Detect which cell encompasses the target text, then output its (x, y) center coordinate. 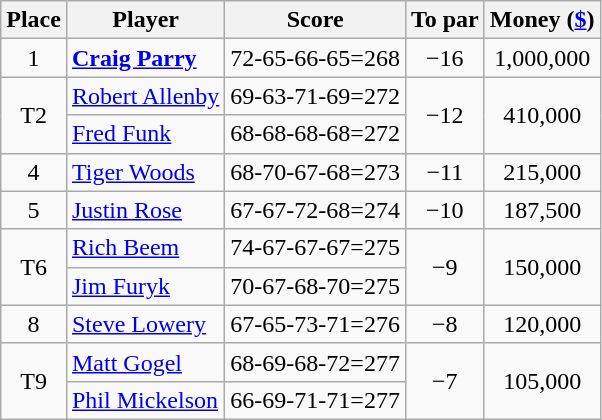
68-69-68-72=277 (316, 362)
Tiger Woods (145, 172)
Phil Mickelson (145, 400)
68-70-67-68=273 (316, 172)
410,000 (542, 115)
−7 (444, 381)
T2 (34, 115)
4 (34, 172)
Justin Rose (145, 210)
Matt Gogel (145, 362)
Robert Allenby (145, 96)
150,000 (542, 267)
Place (34, 20)
1 (34, 58)
Money ($) (542, 20)
T9 (34, 381)
215,000 (542, 172)
−12 (444, 115)
−10 (444, 210)
−16 (444, 58)
70-67-68-70=275 (316, 286)
74-67-67-67=275 (316, 248)
5 (34, 210)
67-65-73-71=276 (316, 324)
105,000 (542, 381)
68-68-68-68=272 (316, 134)
1,000,000 (542, 58)
Fred Funk (145, 134)
Rich Beem (145, 248)
67-67-72-68=274 (316, 210)
Craig Parry (145, 58)
120,000 (542, 324)
Steve Lowery (145, 324)
−9 (444, 267)
Player (145, 20)
−11 (444, 172)
66-69-71-71=277 (316, 400)
Jim Furyk (145, 286)
8 (34, 324)
187,500 (542, 210)
Score (316, 20)
−8 (444, 324)
To par (444, 20)
69-63-71-69=272 (316, 96)
T6 (34, 267)
72-65-66-65=268 (316, 58)
